Capture the cell that displays the provided text and extract its (X, Y) central coordinate. 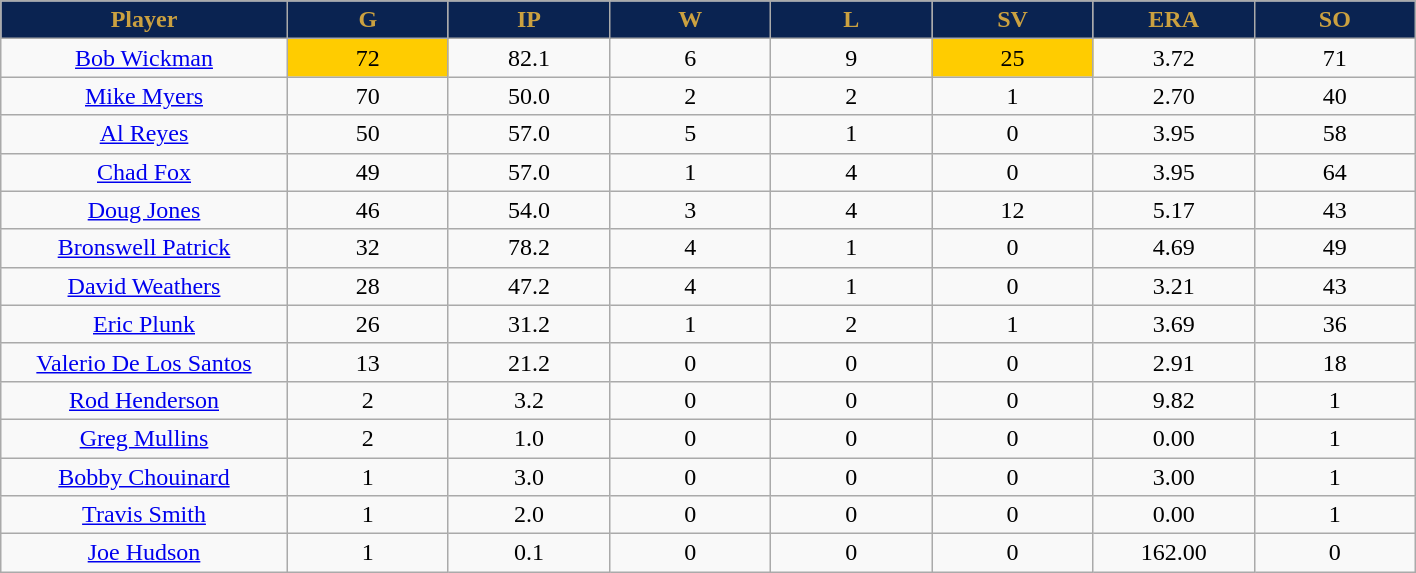
Bronswell Patrick (144, 248)
2.91 (1174, 362)
Al Reyes (144, 134)
3.0 (528, 477)
2.70 (1174, 96)
4.69 (1174, 248)
28 (368, 286)
Bob Wickman (144, 58)
5 (690, 134)
Mike Myers (144, 96)
SV (1012, 20)
1.0 (528, 438)
26 (368, 324)
0.1 (528, 553)
SO (1334, 20)
3 (690, 210)
Travis Smith (144, 515)
3.00 (1174, 477)
78.2 (528, 248)
50.0 (528, 96)
Bobby Chouinard (144, 477)
Valerio De Los Santos (144, 362)
3.2 (528, 400)
18 (1334, 362)
Chad Fox (144, 172)
13 (368, 362)
Joe Hudson (144, 553)
162.00 (1174, 553)
64 (1334, 172)
Doug Jones (144, 210)
32 (368, 248)
3.69 (1174, 324)
31.2 (528, 324)
2.0 (528, 515)
25 (1012, 58)
L (852, 20)
ERA (1174, 20)
12 (1012, 210)
71 (1334, 58)
72 (368, 58)
3.21 (1174, 286)
5.17 (1174, 210)
70 (368, 96)
Eric Plunk (144, 324)
46 (368, 210)
G (368, 20)
W (690, 20)
54.0 (528, 210)
50 (368, 134)
Player (144, 20)
9 (852, 58)
82.1 (528, 58)
IP (528, 20)
47.2 (528, 286)
21.2 (528, 362)
40 (1334, 96)
Rod Henderson (144, 400)
David Weathers (144, 286)
36 (1334, 324)
6 (690, 58)
58 (1334, 134)
9.82 (1174, 400)
Greg Mullins (144, 438)
3.72 (1174, 58)
